Extract the (X, Y) coordinate from the center of the cell holding the provided text.  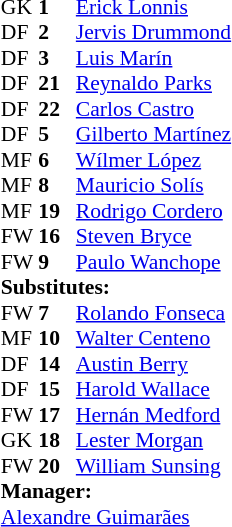
14 (57, 364)
2 (57, 33)
Manager: (116, 491)
20 (57, 466)
22 (57, 109)
Carlos Castro (154, 109)
Lester Morgan (154, 441)
Walter Centeno (154, 339)
5 (57, 135)
Jervis Drummond (154, 33)
Harold Wallace (154, 389)
Steven Bryce (154, 237)
18 (57, 441)
8 (57, 185)
GK (20, 441)
Hernán Medford (154, 415)
10 (57, 339)
Austin Berry (154, 364)
William Sunsing (154, 466)
Rolando Fonseca (154, 313)
Wílmer López (154, 160)
Substitutes: (116, 287)
3 (57, 58)
Gilberto Martínez (154, 135)
9 (57, 262)
17 (57, 415)
16 (57, 237)
Mauricio Solís (154, 185)
21 (57, 83)
Rodrigo Cordero (154, 211)
15 (57, 389)
Paulo Wanchope (154, 262)
7 (57, 313)
19 (57, 211)
Reynaldo Parks (154, 83)
Luis Marín (154, 58)
6 (57, 160)
